Identify which cell holds the provided text, then report its [x, y] central coordinate. 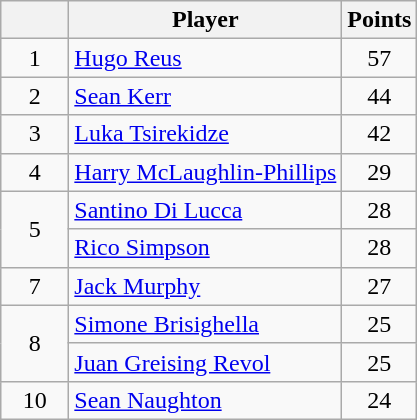
Harry McLaughlin-Phillips [206, 172]
1 [35, 58]
44 [380, 96]
Points [380, 20]
Juan Greising Revol [206, 362]
4 [35, 172]
3 [35, 134]
57 [380, 58]
8 [35, 343]
Jack Murphy [206, 286]
Player [206, 20]
Sean Naughton [206, 400]
29 [380, 172]
Luka Tsirekidze [206, 134]
Santino Di Lucca [206, 210]
7 [35, 286]
42 [380, 134]
10 [35, 400]
Rico Simpson [206, 248]
27 [380, 286]
Simone Brisighella [206, 324]
Hugo Reus [206, 58]
2 [35, 96]
5 [35, 229]
Sean Kerr [206, 96]
24 [380, 400]
